Locate the cell with the specified text and output its (x, y) center coordinate. 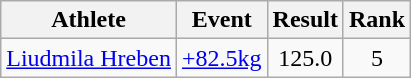
Rank (376, 20)
Liudmila Hreben (89, 58)
Event (222, 20)
+82.5kg (222, 58)
Athlete (89, 20)
Result (305, 20)
125.0 (305, 58)
5 (376, 58)
